Extract the [x, y] coordinate from the center of the cell holding the provided text.  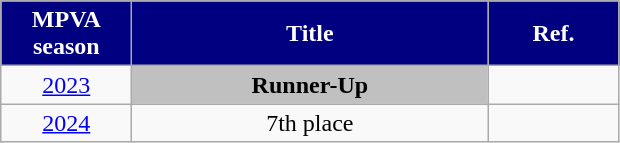
Title [310, 34]
2024 [66, 123]
2023 [66, 85]
MPVA season [66, 34]
Ref. [554, 34]
7th place [310, 123]
Runner-Up [310, 85]
